Pinpoint the cell where the given text exists, returning its [x, y] midpoint coordinate. 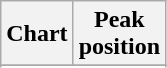
Peakposition [119, 34]
Chart [37, 34]
